Determine the (X, Y) coordinate at the center of the cell enclosing the given text.  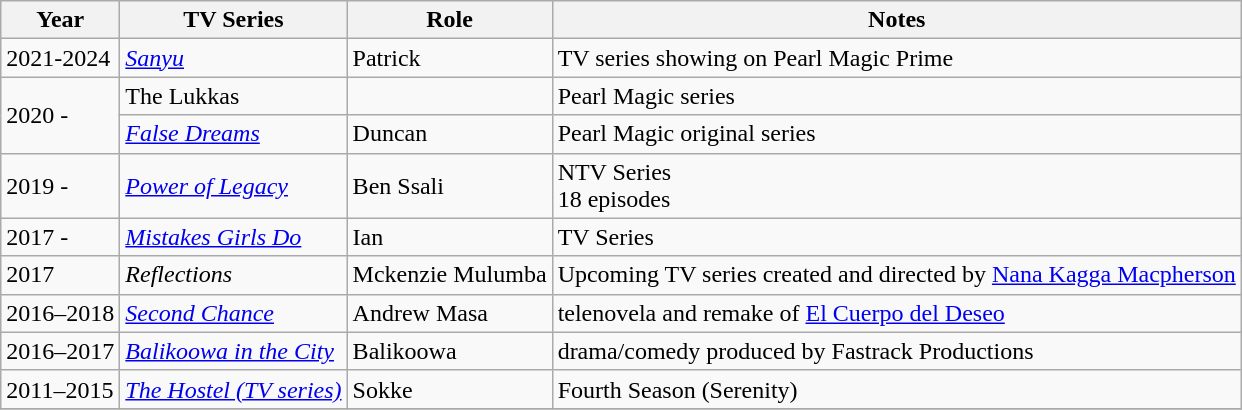
Mistakes Girls Do (234, 237)
2019 - (60, 186)
Patrick (450, 58)
Second Chance (234, 313)
NTV Series18 episodes (896, 186)
Notes (896, 20)
2011–2015 (60, 389)
False Dreams (234, 134)
TV series showing on Pearl Magic Prime (896, 58)
Year (60, 20)
2020 - (60, 115)
Pearl Magic series (896, 96)
Mckenzie Mulumba (450, 275)
2016–2018 (60, 313)
Sanyu (234, 58)
2016–2017 (60, 351)
Power of Legacy (234, 186)
Duncan (450, 134)
Ben Ssali (450, 186)
telenovela and remake of El Cuerpo del Deseo (896, 313)
The Lukkas (234, 96)
2017 - (60, 237)
Andrew Masa (450, 313)
Role (450, 20)
Reflections (234, 275)
drama/comedy produced by Fastrack Productions (896, 351)
Upcoming TV series created and directed by Nana Kagga Macpherson (896, 275)
Sokke (450, 389)
Balikoowa (450, 351)
The Hostel (TV series) (234, 389)
Ian (450, 237)
Pearl Magic original series (896, 134)
Fourth Season (Serenity) (896, 389)
Balikoowa in the City (234, 351)
2021-2024 (60, 58)
2017 (60, 275)
